Return [X, Y] of the center of cell containing provided text 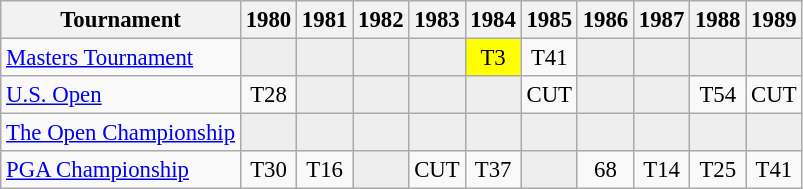
Masters Tournament [121, 58]
T28 [268, 95]
1982 [381, 20]
PGA Championship [121, 170]
1988 [718, 20]
1986 [605, 20]
68 [605, 170]
U.S. Open [121, 95]
T3 [493, 58]
1987 [661, 20]
1981 [325, 20]
1984 [493, 20]
1983 [437, 20]
T37 [493, 170]
Tournament [121, 20]
1989 [774, 20]
T54 [718, 95]
T16 [325, 170]
T30 [268, 170]
The Open Championship [121, 133]
T25 [718, 170]
1980 [268, 20]
T14 [661, 170]
1985 [549, 20]
